Pinpoint the cell where the given text exists, returning its (X, Y) midpoint coordinate. 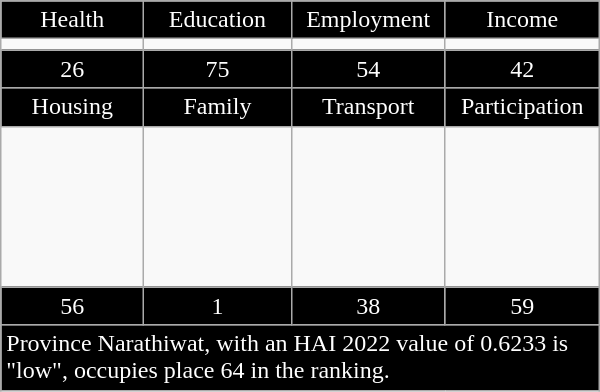
54 (368, 69)
38 (368, 306)
26 (72, 69)
Participation (522, 107)
42 (522, 69)
Province Narathiwat, with an HAI 2022 value of 0.6233 is "low", occupies place 64 in the ranking. (300, 358)
Health (72, 20)
Transport (368, 107)
Employment (368, 20)
56 (72, 306)
Housing (72, 107)
Education (218, 20)
75 (218, 69)
Family (218, 107)
59 (522, 306)
Income (522, 20)
1 (218, 306)
